For the text-containing cell, return its midpoint in (x, y) coordinate format. 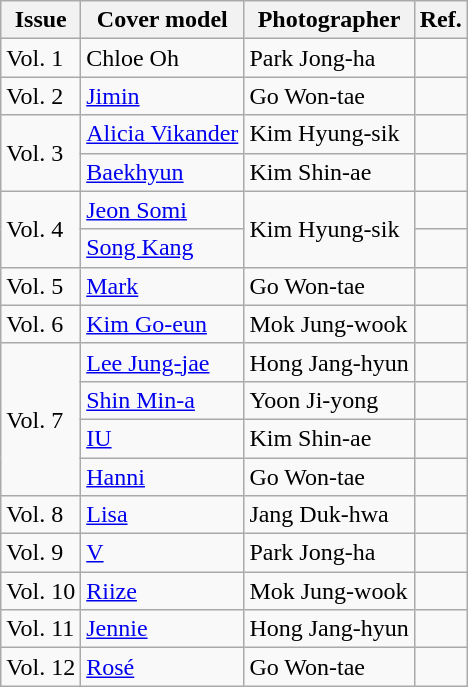
Vol. 2 (41, 96)
Vol. 1 (41, 58)
Vol. 5 (41, 286)
Jennie (162, 629)
Vol. 4 (41, 229)
Vol. 11 (41, 629)
Ref. (440, 20)
Rosé (162, 667)
Kim Go-eun (162, 324)
Shin Min-a (162, 400)
Chloe Oh (162, 58)
Vol. 3 (41, 153)
Mark (162, 286)
Jang Duk-hwa (329, 515)
Jimin (162, 96)
Vol. 10 (41, 591)
Vol. 9 (41, 553)
Song Kang (162, 248)
IU (162, 438)
Vol. 6 (41, 324)
Yoon Ji-yong (329, 400)
Jeon Somi (162, 210)
Riize (162, 591)
Lisa (162, 515)
Issue (41, 20)
Vol. 12 (41, 667)
Vol. 7 (41, 419)
Alicia Vikander (162, 134)
Lee Jung-jae (162, 362)
Vol. 8 (41, 515)
Cover model (162, 20)
Baekhyun (162, 172)
V (162, 553)
Hanni (162, 477)
Photographer (329, 20)
